Return [x, y] of the center of cell containing provided text 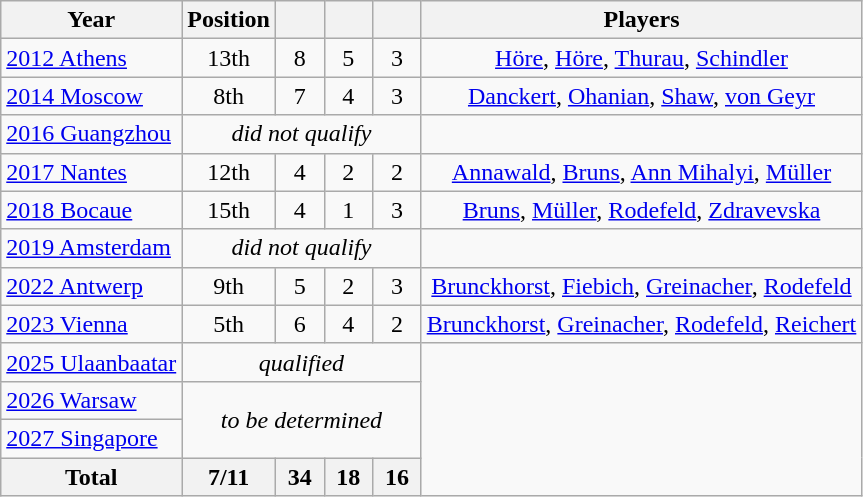
Höre, Höre, Thurau, Schindler [642, 58]
Position [229, 20]
6 [300, 324]
2023 Vienna [92, 324]
7/11 [229, 477]
Bruns, Müller, Rodefeld, Zdravevska [642, 210]
9th [229, 286]
8th [229, 96]
13th [229, 58]
qualified [302, 362]
Brunckhorst, Fiebich, Greinacher, Rodefeld [642, 286]
to be determined [302, 419]
8 [300, 58]
2027 Singapore [92, 438]
Annawald, Bruns, Ann Mihalyi, Müller [642, 172]
7 [300, 96]
Players [642, 20]
34 [300, 477]
15th [229, 210]
Danckert, Ohanian, Shaw, von Geyr [642, 96]
1 [348, 210]
2014 Moscow [92, 96]
Total [92, 477]
2019 Amsterdam [92, 248]
2025 Ulaanbaatar [92, 362]
2026 Warsaw [92, 400]
16 [398, 477]
5th [229, 324]
Year [92, 20]
2012 Athens [92, 58]
2016 Guangzhou [92, 134]
18 [348, 477]
2017 Nantes [92, 172]
2018 Bocaue [92, 210]
12th [229, 172]
Brunckhorst, Greinacher, Rodefeld, Reichert [642, 324]
2022 Antwerp [92, 286]
